Identify which cell holds the provided text, then report its (x, y) central coordinate. 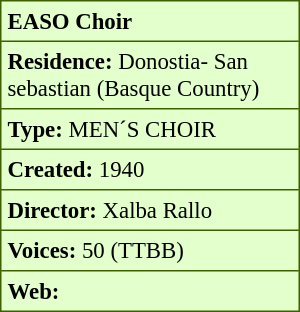
Web: (150, 291)
Type: MEN´S CHOIR (150, 129)
Residence: Donostia- San sebastian (Basque Country) (150, 75)
Created: 1940 (150, 169)
Director: Xalba Rallo (150, 210)
EASO Choir (150, 21)
Voices: 50 (TTBB) (150, 250)
